Provide the [X, Y] coordinate of the cell's center where the given text is located.  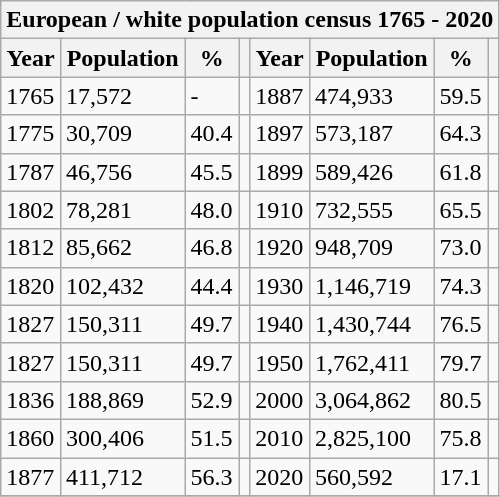
1,146,719 [371, 286]
17.1 [461, 477]
2010 [280, 438]
75.8 [461, 438]
85,662 [122, 248]
1899 [280, 172]
1765 [31, 96]
73.0 [461, 248]
1802 [31, 210]
46,756 [122, 172]
51.5 [212, 438]
46.8 [212, 248]
44.4 [212, 286]
30,709 [122, 134]
948,709 [371, 248]
1930 [280, 286]
1920 [280, 248]
1775 [31, 134]
1820 [31, 286]
1,762,411 [371, 362]
102,432 [122, 286]
52.9 [212, 400]
474,933 [371, 96]
1910 [280, 210]
2020 [280, 477]
64.3 [461, 134]
1887 [280, 96]
300,406 [122, 438]
45.5 [212, 172]
589,426 [371, 172]
76.5 [461, 324]
17,572 [122, 96]
411,712 [122, 477]
2,825,100 [371, 438]
1877 [31, 477]
573,187 [371, 134]
1787 [31, 172]
1812 [31, 248]
79.7 [461, 362]
65.5 [461, 210]
1,430,744 [371, 324]
1860 [31, 438]
188,869 [122, 400]
560,592 [371, 477]
74.3 [461, 286]
40.4 [212, 134]
80.5 [461, 400]
2000 [280, 400]
56.3 [212, 477]
1940 [280, 324]
3,064,862 [371, 400]
732,555 [371, 210]
78,281 [122, 210]
1897 [280, 134]
48.0 [212, 210]
European / white population census 1765 - 2020 [250, 20]
1836 [31, 400]
- [212, 96]
1950 [280, 362]
61.8 [461, 172]
59.5 [461, 96]
